Find where the given text appears and provide that cell's center as (X, Y) coordinate. 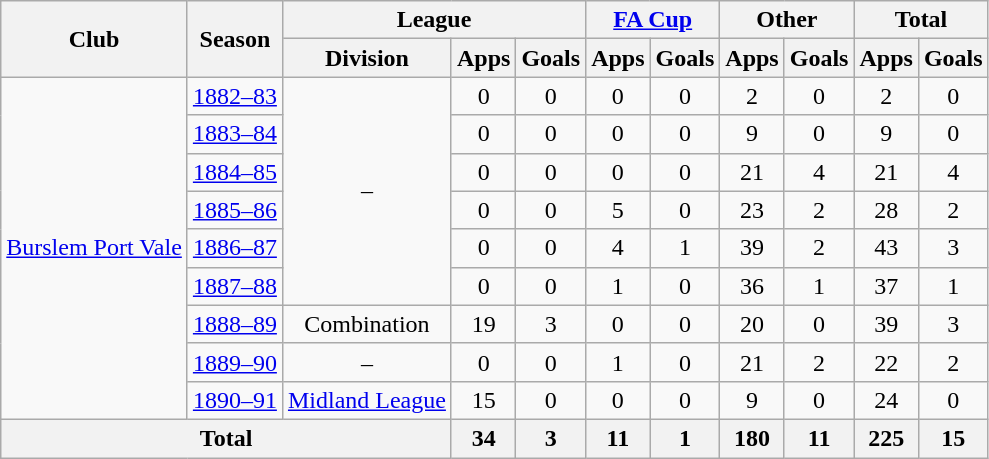
1882–83 (234, 96)
22 (886, 362)
Season (234, 39)
1889–90 (234, 362)
5 (618, 210)
Division (366, 58)
34 (483, 438)
1883–84 (234, 134)
37 (886, 286)
180 (752, 438)
19 (483, 324)
FA Cup (653, 20)
1888–89 (234, 324)
1890–91 (234, 400)
43 (886, 248)
28 (886, 210)
1884–85 (234, 172)
1887–88 (234, 286)
23 (752, 210)
24 (886, 400)
Burslem Port Vale (94, 248)
1885–86 (234, 210)
Club (94, 39)
Combination (366, 324)
20 (752, 324)
Midland League (366, 400)
1886–87 (234, 248)
Other (787, 20)
225 (886, 438)
League (434, 20)
36 (752, 286)
